Search for the cell housing the specified text and yield its (x, y) center coordinate. 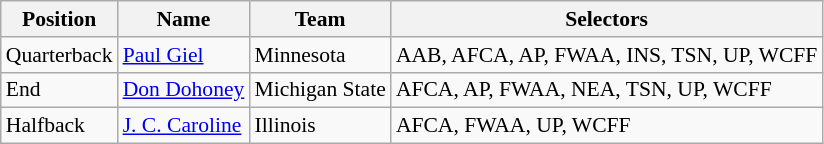
Halfback (60, 126)
Name (184, 19)
End (60, 90)
Don Dohoney (184, 90)
J. C. Caroline (184, 126)
Illinois (320, 126)
Quarterback (60, 55)
Position (60, 19)
Minnesota (320, 55)
AAB, AFCA, AP, FWAA, INS, TSN, UP, WCFF (607, 55)
Paul Giel (184, 55)
AFCA, FWAA, UP, WCFF (607, 126)
Michigan State (320, 90)
Selectors (607, 19)
AFCA, AP, FWAA, NEA, TSN, UP, WCFF (607, 90)
Team (320, 19)
